Find where the given text appears and provide that cell's center as [X, Y] coordinate. 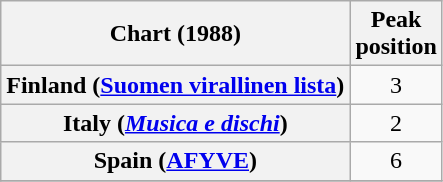
Spain (AFYVE) [176, 161]
2 [396, 123]
Italy (Musica e dischi) [176, 123]
Peakposition [396, 34]
3 [396, 85]
Finland (Suomen virallinen lista) [176, 85]
Chart (1988) [176, 34]
6 [396, 161]
